Locate the cell with the specified text and output its (X, Y) center coordinate. 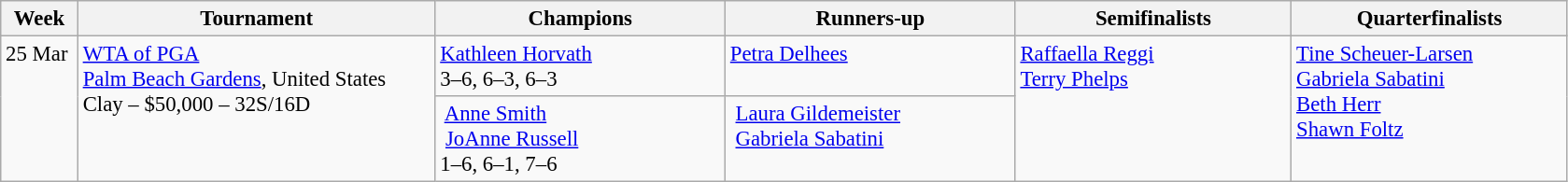
Tine Scheuer-Larsen Gabriela Sabatini Beth Herr Shawn Foltz (1430, 109)
Raffaella Reggi Terry Phelps (1153, 109)
Quarterfinalists (1430, 19)
25 Mar (39, 109)
Runners-up (870, 19)
WTA of PGA Palm Beach Gardens, United StatesClay – $50,000 – 32S/16D (256, 109)
Tournament (256, 19)
Anne Smith JoAnne Russell 1–6, 6–1, 7–6 (581, 139)
Semifinalists (1153, 19)
Petra Delhees (870, 67)
Kathleen Horvath 3–6, 6–3, 6–3 (581, 67)
Week (39, 19)
Champions (581, 19)
Laura Gildemeister Gabriela Sabatini (870, 139)
